Determine the (x, y) coordinate at the center of the cell enclosing the given text.  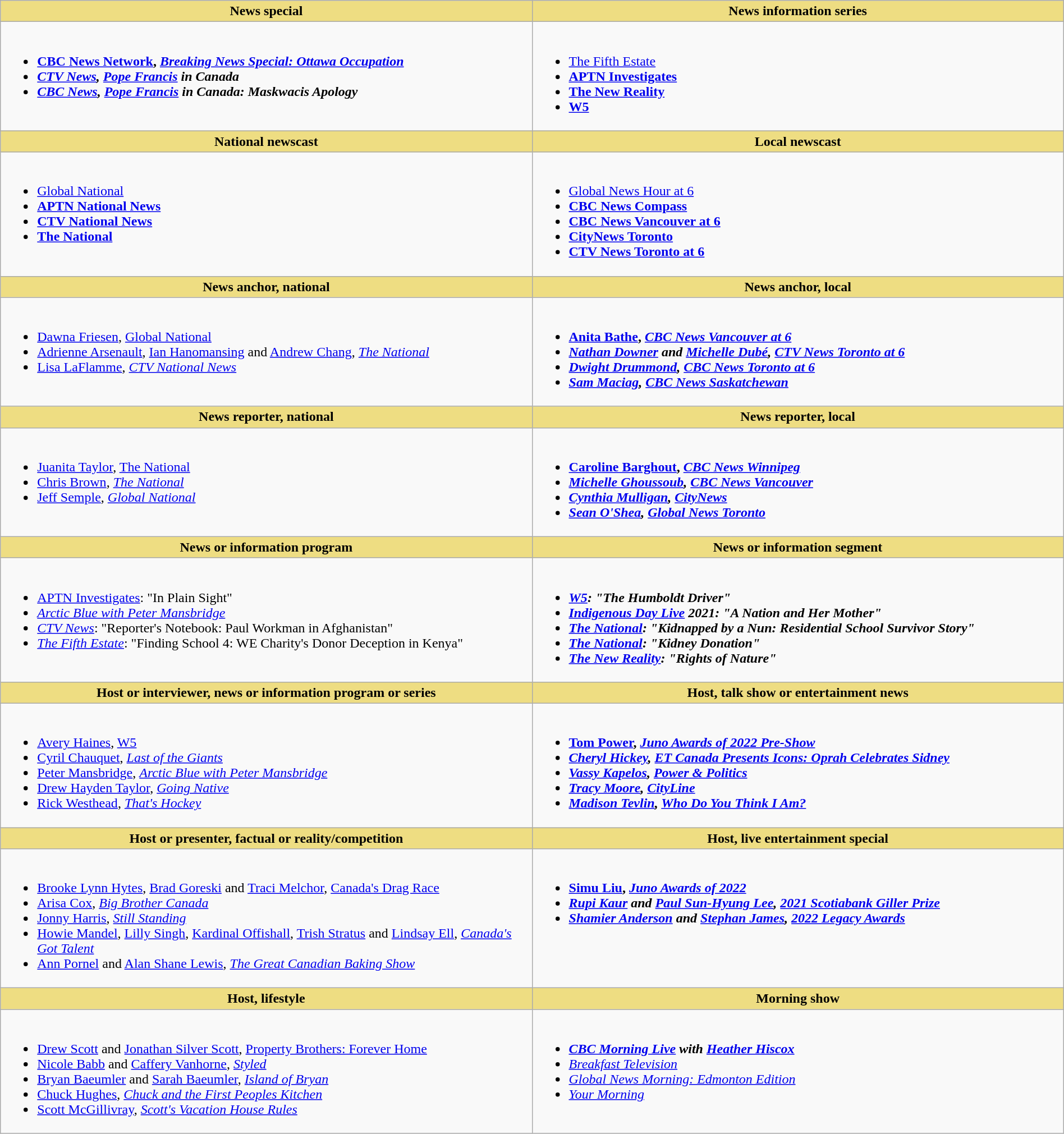
Host, talk show or entertainment news (798, 692)
News anchor, national (266, 287)
Juanita Taylor, The NationalChris Brown, The NationalJeff Semple, Global National (266, 482)
Simu Liu, Juno Awards of 2022Rupi Kaur and Paul Sun-Hyung Lee, 2021 Scotiabank Giller PrizeShamier Anderson and Stephan James, 2022 Legacy Awards (798, 919)
News special (266, 11)
Global NationalAPTN National NewsCTV National NewsThe National (266, 214)
The Fifth EstateAPTN InvestigatesThe New RealityW5 (798, 76)
CBC News Network, Breaking News Special: Ottawa OccupationCTV News, Pope Francis in CanadaCBC News, Pope Francis in Canada: Maskwacis Apology (266, 76)
Morning show (798, 999)
Dawna Friesen, Global NationalAdrienne Arsenault, Ian Hanomansing and Andrew Chang, The NationalLisa LaFlamme, CTV National News (266, 352)
National newscast (266, 141)
News information series (798, 11)
CBC Morning Live with Heather HiscoxBreakfast TelevisionGlobal News Morning: Edmonton EditionYour Morning (798, 1072)
Host or interviewer, news or information program or series (266, 692)
Global News Hour at 6CBC News CompassCBC News Vancouver at 6CityNews TorontoCTV News Toronto at 6 (798, 214)
News or information program (266, 547)
News or information segment (798, 547)
News reporter, local (798, 417)
Caroline Barghout, CBC News WinnipegMichelle Ghoussoub, CBC News VancouverCynthia Mulligan, CityNewsSean O'Shea, Global News Toronto (798, 482)
News reporter, national (266, 417)
Host, lifestyle (266, 999)
Local newscast (798, 141)
Host, live entertainment special (798, 838)
Host or presenter, factual or reality/competition (266, 838)
News anchor, local (798, 287)
